Determine the [x, y] coordinate at the center of the cell enclosing the given text.  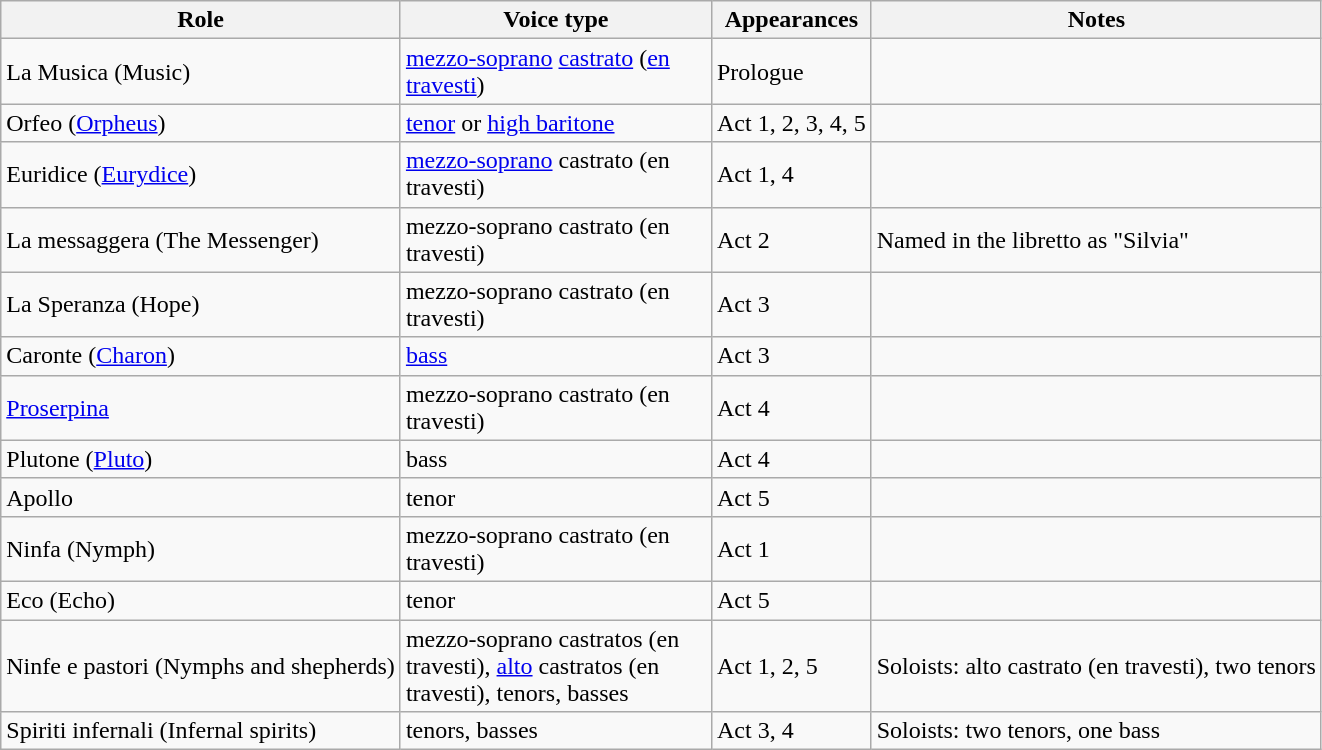
Apollo [201, 497]
Act 1, 2, 5 [791, 666]
Act 1, 4 [791, 174]
Named in the libretto as "Silvia" [1096, 240]
Ninfe e pastori (Nymphs and shepherds) [201, 666]
Euridice (Eurydice) [201, 174]
Orfeo (Orpheus) [201, 123]
Ninfa (Nymph) [201, 548]
Appearances [791, 20]
tenor or high baritone [556, 123]
Soloists: alto castrato (en travesti), two tenors [1096, 666]
Plutone (Pluto) [201, 459]
Notes [1096, 20]
Role [201, 20]
Prologue [791, 72]
Voice type [556, 20]
mezzo-soprano castratos (en travesti), alto castratos (en travesti), tenors, basses [556, 666]
Act 3, 4 [791, 731]
Act 1, 2, 3, 4, 5 [791, 123]
Spiriti infernali (Infernal spirits) [201, 731]
Soloists: two tenors, one bass [1096, 731]
Caronte (Charon) [201, 356]
La Speranza (Hope) [201, 304]
La messaggera (The Messenger) [201, 240]
Eco (Echo) [201, 600]
Act 2 [791, 240]
Act 1 [791, 548]
La Musica (Music) [201, 72]
tenors, basses [556, 731]
Proserpina [201, 408]
